From the cell containing the given text, extract its center point as (X, Y) coordinate. 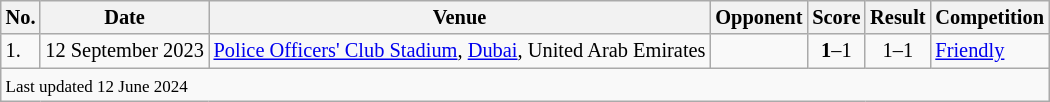
Last updated 12 June 2024 (525, 85)
Score (836, 17)
Friendly (989, 51)
Venue (460, 17)
Date (124, 17)
Police Officers' Club Stadium, Dubai, United Arab Emirates (460, 51)
Competition (989, 17)
No. (21, 17)
Result (898, 17)
Opponent (758, 17)
12 September 2023 (124, 51)
1. (21, 51)
